Return the (X, Y) coordinate for the center point of the cell that contains the specified text.  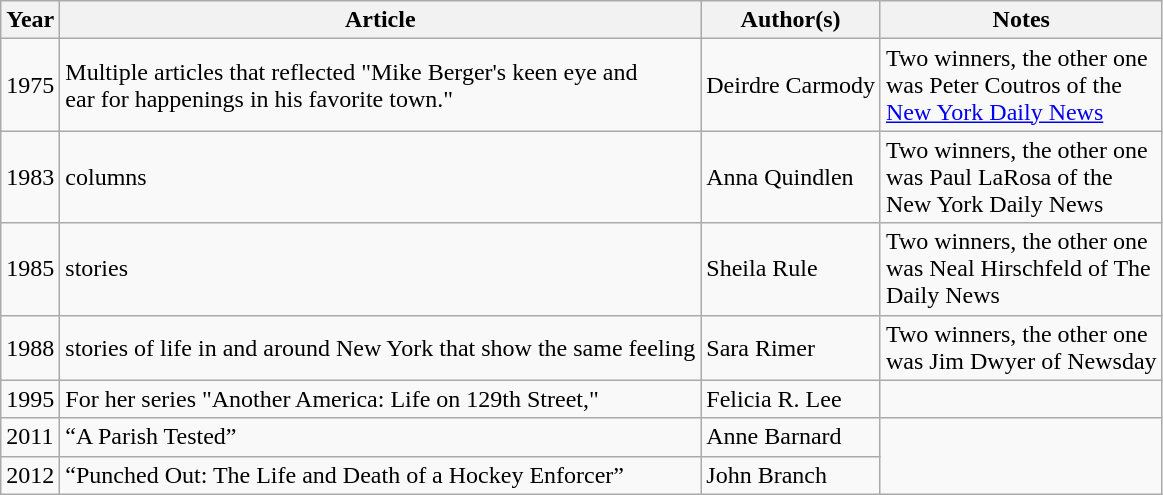
Sheila Rule (791, 269)
Multiple articles that reflected "Mike Berger's keen eye andear for happenings in his favorite town." (380, 85)
stories of life in and around New York that show the same feeling (380, 348)
1995 (30, 399)
Two winners, the other onewas Neal Hirschfeld of TheDaily News (1021, 269)
2011 (30, 437)
1988 (30, 348)
Author(s) (791, 20)
Anne Barnard (791, 437)
“A Parish Tested” (380, 437)
stories (380, 269)
Two winners, the other onewas Paul LaRosa of theNew York Daily News (1021, 177)
1985 (30, 269)
columns (380, 177)
Article (380, 20)
Felicia R. Lee (791, 399)
Sara Rimer (791, 348)
Two winners, the other onewas Peter Coutros of theNew York Daily News (1021, 85)
Two winners, the other onewas Jim Dwyer of Newsday (1021, 348)
Year (30, 20)
“Punched Out: The Life and Death of a Hockey Enforcer” (380, 475)
Anna Quindlen (791, 177)
1983 (30, 177)
Notes (1021, 20)
For her series "Another America: Life on 129th Street," (380, 399)
1975 (30, 85)
Deirdre Carmody (791, 85)
John Branch (791, 475)
2012 (30, 475)
